Identify which cell holds the provided text, then report its [x, y] central coordinate. 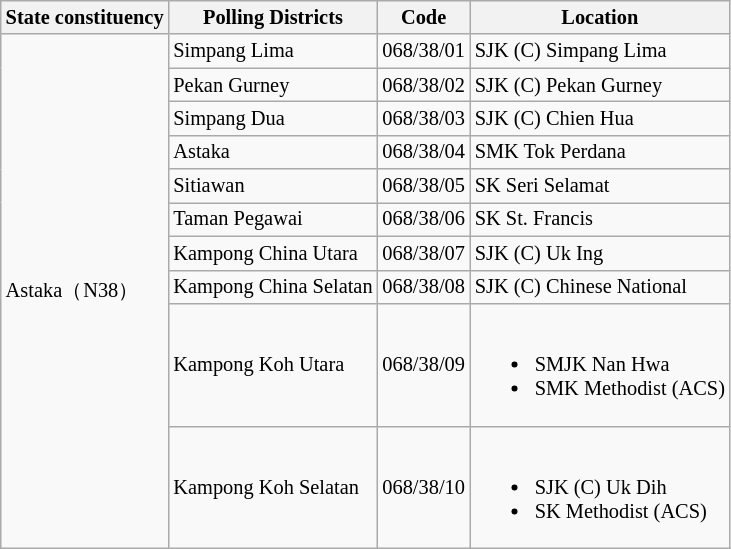
SJK (C) Pekan Gurney [600, 85]
SK Seri Selamat [600, 186]
SJK (C) Chinese National [600, 287]
Astaka（N38） [85, 291]
SK St. Francis [600, 219]
SJK (C) Uk DihSK Methodist (ACS) [600, 487]
Simpang Dua [272, 118]
068/38/05 [423, 186]
068/38/10 [423, 487]
SMK Tok Perdana [600, 152]
Taman Pegawai [272, 219]
SJK (C) Chien Hua [600, 118]
068/38/04 [423, 152]
Sitiawan [272, 186]
Pekan Gurney [272, 85]
Location [600, 17]
068/38/08 [423, 287]
068/38/07 [423, 253]
Kampong Koh Selatan [272, 487]
Polling Districts [272, 17]
Kampong Koh Utara [272, 364]
Code [423, 17]
Kampong China Utara [272, 253]
068/38/01 [423, 51]
068/38/02 [423, 85]
Astaka [272, 152]
SJK (C) Uk Ing [600, 253]
State constituency [85, 17]
Simpang Lima [272, 51]
068/38/09 [423, 364]
SMJK Nan HwaSMK Methodist (ACS) [600, 364]
068/38/06 [423, 219]
068/38/03 [423, 118]
SJK (C) Simpang Lima [600, 51]
Kampong China Selatan [272, 287]
